For the text-containing cell, return its midpoint in [x, y] coordinate format. 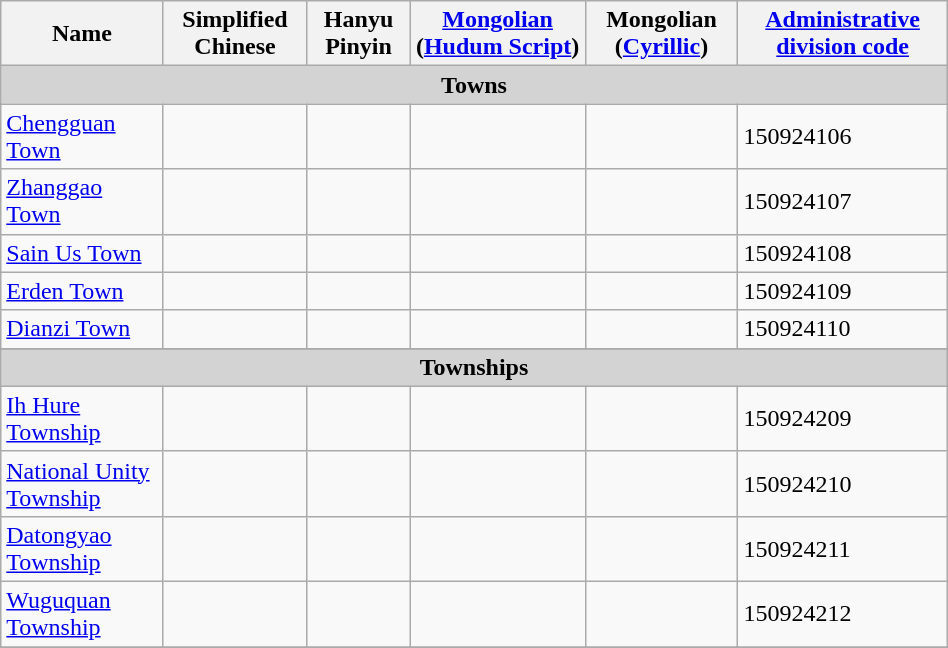
Chengguan Town [82, 136]
Hanyu Pinyin [358, 34]
National Unity Township [82, 484]
150924106 [842, 136]
Sain Us Town [82, 253]
Dianzi Town [82, 329]
150924211 [842, 548]
Datongyao Township [82, 548]
Mongolian (Cyrillic) [662, 34]
Towns [474, 85]
Simplified Chinese [235, 34]
150924108 [842, 253]
Zhanggao Town [82, 202]
Erden Town [82, 291]
150924212 [842, 614]
150924210 [842, 484]
Wuguquan Township [82, 614]
Mongolian (Hudum Script) [498, 34]
Administrative division code [842, 34]
150924109 [842, 291]
150924110 [842, 329]
150924107 [842, 202]
Name [82, 34]
Ih Hure Township [82, 418]
Townships [474, 367]
150924209 [842, 418]
